Detect which cell encompasses the target text, then output its (x, y) center coordinate. 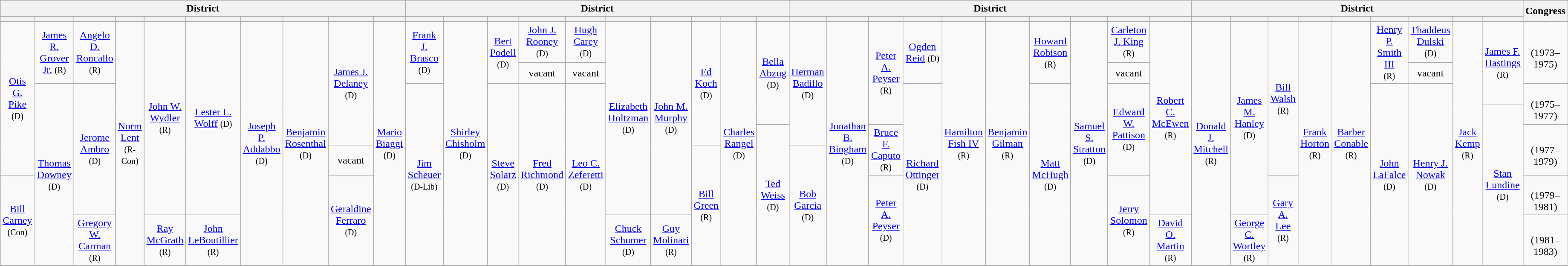
ThomasDowney(D) (54, 175)
HowardRobison(R) (1050, 53)
GuyMolinari (R) (671, 240)
RayMcGrath (R) (165, 240)
OtisG.Pike(D) (17, 98)
Henry J.Nowak(D) (1430, 175)
JohnLeBoutillier (R) (213, 240)
SteveSolarz(D) (503, 175)
Peter A.Peyser(D) (886, 220)
HermanBadillo(D) (808, 83)
OgdenReid (D) (922, 53)
Leo C.Zeferetti(D) (586, 175)
Joseph P.Addabbo(D) (262, 143)
MarioBiaggi(D) (390, 143)
(1975–1977) (1545, 104)
MattMcHugh(D) (1050, 175)
Peter A.Peyser(R) (886, 73)
BillGreen(R) (706, 205)
JonathanB.Bingham(D) (847, 143)
Frank J.Brasco(D) (424, 53)
Gregory W.Carman (R) (95, 240)
John W.Wydler(R) (165, 118)
BillWalsh(R) (1283, 98)
Lester L.Wolff (D) (213, 118)
ShirleyChisholm(D) (465, 143)
NormLent(R-Con) (130, 143)
CharlesRangel(D) (739, 143)
FrankHorton(R) (1315, 143)
CarletonJ. King (R) (1129, 42)
JeromeAmbro (D) (95, 149)
James M.Hanley(D) (1249, 118)
Angelo D.Roncallo(R) (95, 53)
Congress (1545, 11)
BellaAbzug(D) (773, 73)
JackKemp(R) (1467, 143)
BenjaminRosenthal(D) (305, 143)
BobGarcia(D) (808, 205)
EdKoch(D) (706, 83)
Robert C.McEwen(R) (1170, 118)
TedWeiss(D) (773, 195)
HughCarey (D) (586, 42)
RichardOttinger(D) (922, 175)
ChuckSchumer (D) (628, 240)
JerrySolomon(R) (1129, 220)
Bruce F.Caputo (R) (886, 150)
(1979–1981) (1545, 195)
Henry P.Smith III(R) (1389, 53)
JohnLaFalce(D) (1389, 175)
David O.Martin (R) (1170, 240)
James R.GroverJr. (R) (54, 53)
James F.Hastings(R) (1503, 63)
BarberConable(R) (1351, 143)
HamiltonFish IV(R) (964, 143)
ThaddeusDulski (D) (1430, 42)
George C.Wortley (R) (1249, 240)
EdwardW.Pattison(D) (1129, 130)
BertPodell(D) (503, 53)
FredRichmond(D) (542, 175)
Gary A.Lee (R) (1283, 220)
ElizabethHoltzman(D) (628, 118)
James J.Delaney(D) (351, 83)
John J.Rooney (D) (542, 42)
StanLundine(D) (1503, 185)
BillCarney(Con) (17, 220)
GeraldineFerraro(D) (351, 220)
(1973–1975) (1545, 53)
(1981–1983) (1545, 240)
DonaldJ.Mitchell(R) (1211, 143)
SamuelS.Stratton(D) (1089, 143)
JimScheuer(D-Lib) (424, 175)
(1977–1979) (1545, 150)
BenjaminGilman(R) (1008, 143)
John M.Murphy (D) (671, 118)
